Capture the cell that displays the provided text and extract its (x, y) central coordinate. 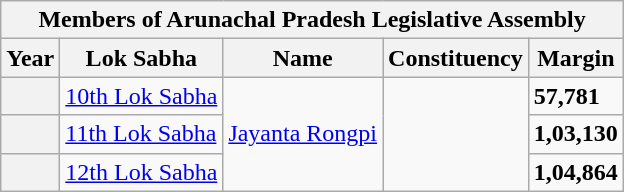
Name (303, 58)
Constituency (456, 58)
Margin (576, 58)
1,04,864 (576, 172)
12th Lok Sabha (142, 172)
1,03,130 (576, 134)
57,781 (576, 96)
10th Lok Sabha (142, 96)
Jayanta Rongpi (303, 134)
Lok Sabha (142, 58)
11th Lok Sabha (142, 134)
Members of Arunachal Pradesh Legislative Assembly (312, 20)
Year (30, 58)
